From the cell containing the given text, extract its center point as (x, y) coordinate. 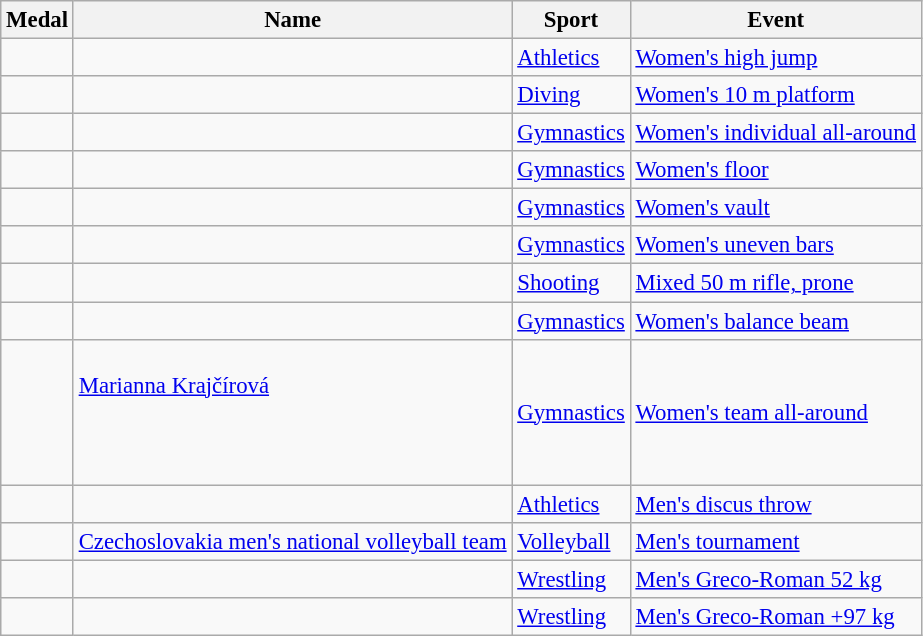
Medal (38, 20)
Women's uneven bars (776, 245)
Men's discus throw (776, 504)
Men's Greco-Roman 52 kg (776, 579)
Name (292, 20)
Marianna Krajčírová (292, 412)
Men's Greco-Roman +97 kg (776, 617)
Women's individual all-around (776, 133)
Women's team all-around (776, 412)
Women's balance beam (776, 321)
Women's high jump (776, 58)
Shooting (571, 283)
Diving (571, 95)
Sport (571, 20)
Women's floor (776, 170)
Event (776, 20)
Volleyball (571, 541)
Mixed 50 m rifle, prone (776, 283)
Men's tournament (776, 541)
Czechoslovakia men's national volleyball team (292, 541)
Women's vault (776, 208)
Women's 10 m platform (776, 95)
